From the cell containing the given text, extract its center point as (X, Y) coordinate. 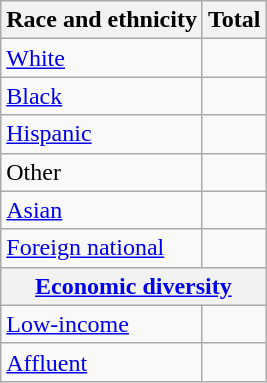
Foreign national (102, 248)
Affluent (102, 362)
White (102, 58)
Race and ethnicity (102, 20)
Other (102, 172)
Hispanic (102, 134)
Economic diversity (134, 286)
Asian (102, 210)
Black (102, 96)
Low-income (102, 324)
Total (234, 20)
